Pinpoint the cell where the given text exists, returning its (X, Y) midpoint coordinate. 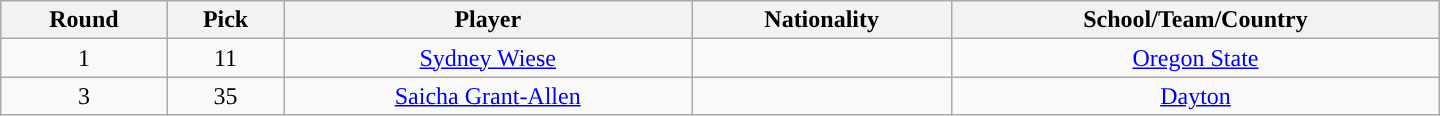
Player (488, 20)
Saicha Grant-Allen (488, 96)
Sydney Wiese (488, 58)
35 (226, 96)
Pick (226, 20)
3 (84, 96)
1 (84, 58)
Dayton (1196, 96)
11 (226, 58)
School/Team/Country (1196, 20)
Oregon State (1196, 58)
Nationality (822, 20)
Round (84, 20)
